Identify which cell holds the provided text, then report its (x, y) central coordinate. 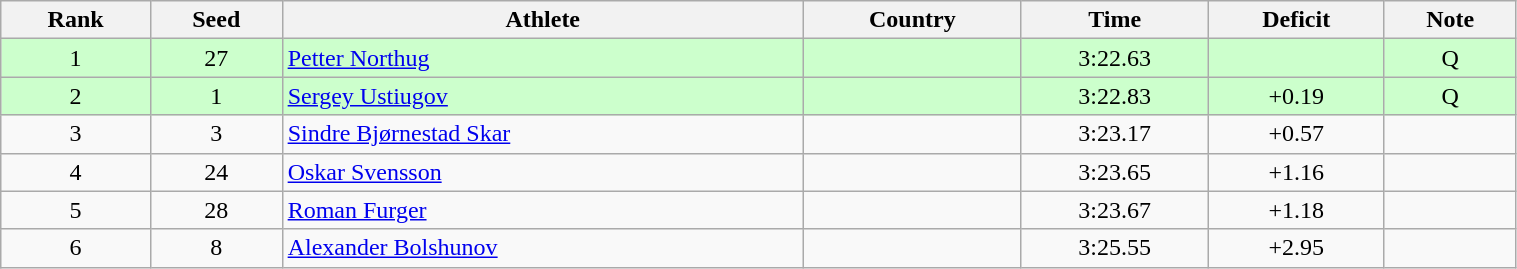
Country (912, 20)
Petter Northug (542, 58)
Sergey Ustiugov (542, 96)
3:23.67 (1114, 210)
Rank (76, 20)
Seed (216, 20)
2 (76, 96)
5 (76, 210)
6 (76, 248)
3:25.55 (1114, 248)
24 (216, 172)
Roman Furger (542, 210)
+0.57 (1296, 134)
Sindre Bjørnestad Skar (542, 134)
+2.95 (1296, 248)
4 (76, 172)
3:23.65 (1114, 172)
Time (1114, 20)
Alexander Bolshunov (542, 248)
Oskar Svensson (542, 172)
3:22.63 (1114, 58)
3:23.17 (1114, 134)
28 (216, 210)
Athlete (542, 20)
27 (216, 58)
3:22.83 (1114, 96)
Deficit (1296, 20)
+1.16 (1296, 172)
+0.19 (1296, 96)
Note (1450, 20)
8 (216, 248)
+1.18 (1296, 210)
